For the text-containing cell, return its midpoint in [X, Y] coordinate format. 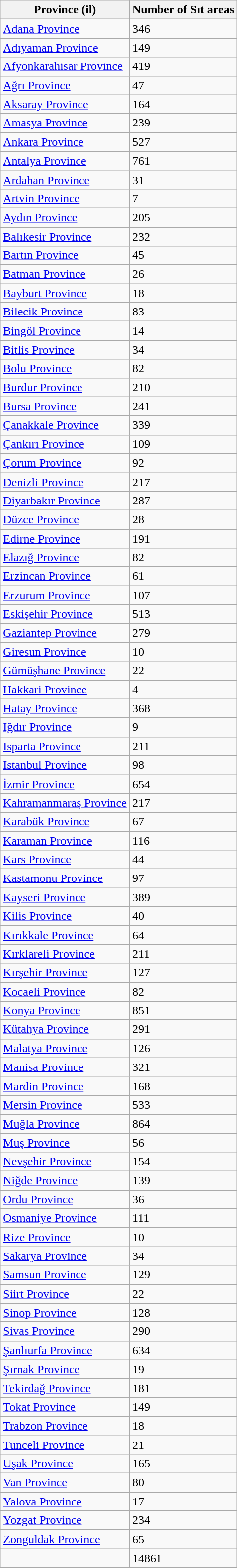
Samsun Province [65, 1275]
83 [183, 312]
Artvin Province [65, 198]
533 [183, 1105]
Sakarya Province [65, 1256]
21 [183, 1445]
Yozgat Province [65, 1520]
Yalova Province [65, 1502]
419 [183, 66]
Antalya Province [65, 161]
Sinop Province [65, 1313]
Ordu Province [65, 1199]
164 [183, 104]
Gaziantep Province [65, 633]
61 [183, 576]
Konya Province [65, 1010]
287 [183, 501]
Erzurum Province [65, 595]
Diyarbakır Province [65, 501]
Ağrı Province [65, 85]
Erzincan Province [65, 576]
116 [183, 841]
Istanbul Province [65, 765]
Kırşehir Province [65, 973]
368 [183, 708]
634 [183, 1350]
Bayburt Province [65, 293]
Muğla Province [65, 1124]
851 [183, 1010]
513 [183, 614]
67 [183, 821]
Hatay Province [65, 708]
107 [183, 595]
Iğdır Province [65, 727]
Kars Province [65, 860]
232 [183, 237]
Ankara Province [65, 142]
Çorum Province [65, 463]
31 [183, 180]
Bilecik Province [65, 312]
239 [183, 123]
154 [183, 1162]
Bartın Province [65, 255]
Uşak Province [65, 1464]
56 [183, 1142]
Bursa Province [65, 406]
Denizli Province [65, 482]
Kastamonu Province [65, 878]
127 [183, 973]
Adana Province [65, 29]
Siirt Province [65, 1294]
Nevşehir Province [65, 1162]
Kırklareli Province [65, 954]
Province (il) [65, 10]
Mardin Province [65, 1086]
139 [183, 1181]
17 [183, 1502]
65 [183, 1539]
Burdur Province [65, 387]
191 [183, 538]
Isparta Province [65, 746]
389 [183, 897]
339 [183, 425]
Batman Province [65, 274]
28 [183, 519]
Eskişehir Province [65, 614]
Bingöl Province [65, 331]
Adıyaman Province [65, 48]
Van Province [65, 1483]
44 [183, 860]
321 [183, 1067]
Şırnak Province [65, 1369]
Giresun Province [65, 652]
19 [183, 1369]
168 [183, 1086]
97 [183, 878]
Ardahan Province [65, 180]
Afyonkarahisar Province [65, 66]
241 [183, 406]
279 [183, 633]
92 [183, 463]
Düzce Province [65, 519]
4 [183, 690]
Karaman Province [65, 841]
64 [183, 935]
Şanlıurfa Province [65, 1350]
Trabzon Province [65, 1426]
Çanakkale Province [65, 425]
14 [183, 331]
26 [183, 274]
Kocaeli Province [65, 992]
Number of Sıt areas [183, 10]
Malatya Province [65, 1048]
7 [183, 198]
Zonguldak Province [65, 1539]
205 [183, 217]
Niğde Province [65, 1181]
291 [183, 1029]
Kütahya Province [65, 1029]
Gümüşhane Province [65, 671]
Kayseri Province [65, 897]
234 [183, 1520]
Osmaniye Province [65, 1218]
40 [183, 916]
210 [183, 387]
Bitlis Province [65, 350]
Kahramanmaraş Province [65, 803]
80 [183, 1483]
Balıkesir Province [65, 237]
Manisa Province [65, 1067]
129 [183, 1275]
47 [183, 85]
36 [183, 1199]
Kırıkkale Province [65, 935]
Kilis Province [65, 916]
Aydın Province [65, 217]
Sivas Province [65, 1331]
128 [183, 1313]
Rize Province [65, 1237]
45 [183, 255]
Karabük Province [65, 821]
126 [183, 1048]
864 [183, 1124]
Edirne Province [65, 538]
Hakkari Province [65, 690]
Muş Province [65, 1142]
527 [183, 142]
Elazığ Province [65, 558]
Tokat Province [65, 1407]
Aksaray Province [65, 104]
Tekirdağ Province [65, 1388]
İzmir Province [65, 784]
Çankırı Province [65, 444]
14861 [183, 1558]
Tunceli Province [65, 1445]
98 [183, 765]
Bolu Province [65, 369]
290 [183, 1331]
181 [183, 1388]
346 [183, 29]
111 [183, 1218]
Mersin Province [65, 1105]
654 [183, 784]
9 [183, 727]
165 [183, 1464]
Amasya Province [65, 123]
761 [183, 161]
109 [183, 444]
